Output the [X, Y] coordinate of the center of the cell containing the given text.  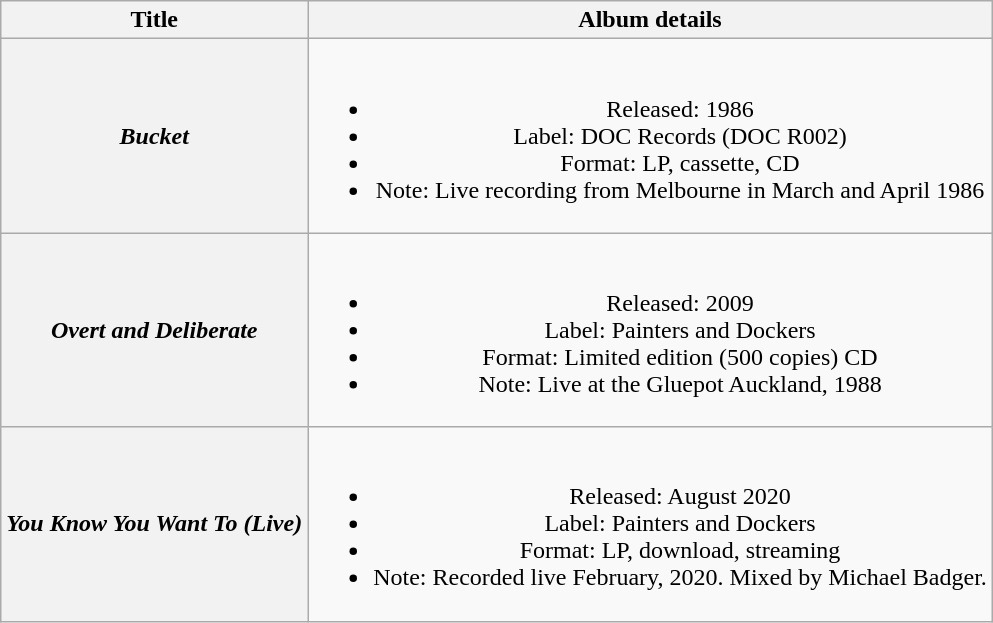
Album details [650, 20]
Released: 2009Label: Painters and DockersFormat: Limited edition (500 copies) CDNote: Live at the Gluepot Auckland, 1988 [650, 330]
Title [154, 20]
Released: 1986Label: DOC Records (DOC R002)Format: LP, cassette, CDNote: Live recording from Melbourne in March and April 1986 [650, 136]
Bucket [154, 136]
Released: August 2020Label: Painters and DockersFormat: LP, download, streamingNote: Recorded live February, 2020. Mixed by Michael Badger. [650, 524]
Overt and Deliberate [154, 330]
You Know You Want To (Live) [154, 524]
